Determine the [X, Y] coordinate at the center of the cell enclosing the given text.  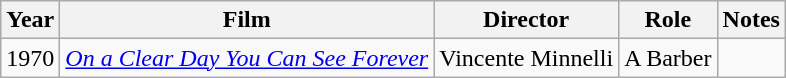
On a Clear Day You Can See Forever [247, 58]
Year [30, 20]
Vincente Minnelli [526, 58]
1970 [30, 58]
Role [668, 20]
Film [247, 20]
Director [526, 20]
Notes [751, 20]
A Barber [668, 58]
